Locate the cell with the specified text and output its (x, y) center coordinate. 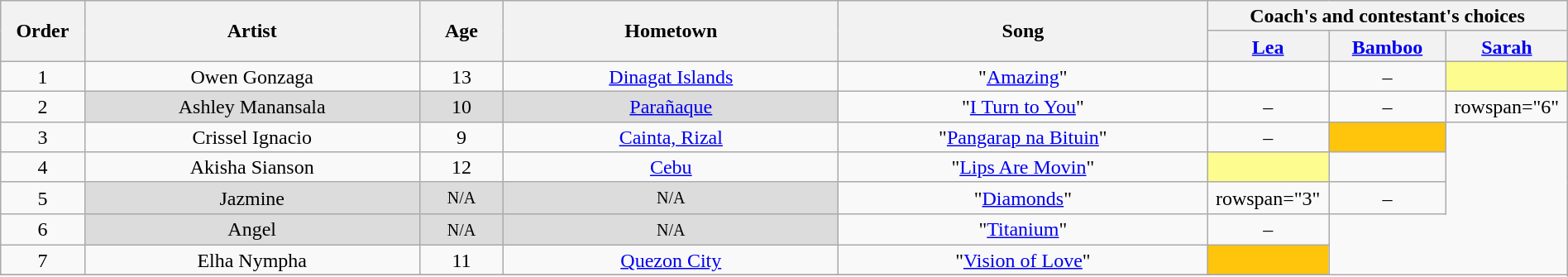
Cebu (672, 167)
"I Turn to You" (1023, 106)
11 (461, 260)
Dinagat Islands (672, 76)
"Amazing" (1023, 76)
Angel (251, 229)
Age (461, 31)
7 (43, 260)
13 (461, 76)
"Vision of Love" (1023, 260)
4 (43, 167)
10 (461, 106)
5 (43, 198)
Bamboo (1388, 46)
Jazmine (251, 198)
6 (43, 229)
Hometown (672, 31)
Crissel Ignacio (251, 137)
Owen Gonzaga (251, 76)
"Diamonds" (1023, 198)
Song (1023, 31)
Akisha Sianson (251, 167)
rowspan="3" (1269, 198)
Elha Nympha (251, 260)
3 (43, 137)
Coach's and contestant's choices (1388, 17)
rowspan="6" (1507, 106)
Cainta, Rizal (672, 137)
"Titanium" (1023, 229)
12 (461, 167)
Parañaque (672, 106)
Ashley Manansala (251, 106)
1 (43, 76)
Sarah (1507, 46)
"Pangarap na Bituin" (1023, 137)
Quezon City (672, 260)
Order (43, 31)
Artist (251, 31)
9 (461, 137)
2 (43, 106)
"Lips Are Movin" (1023, 167)
Lea (1269, 46)
